Return the [x, y] coordinate for the center point of the cell that contains the specified text.  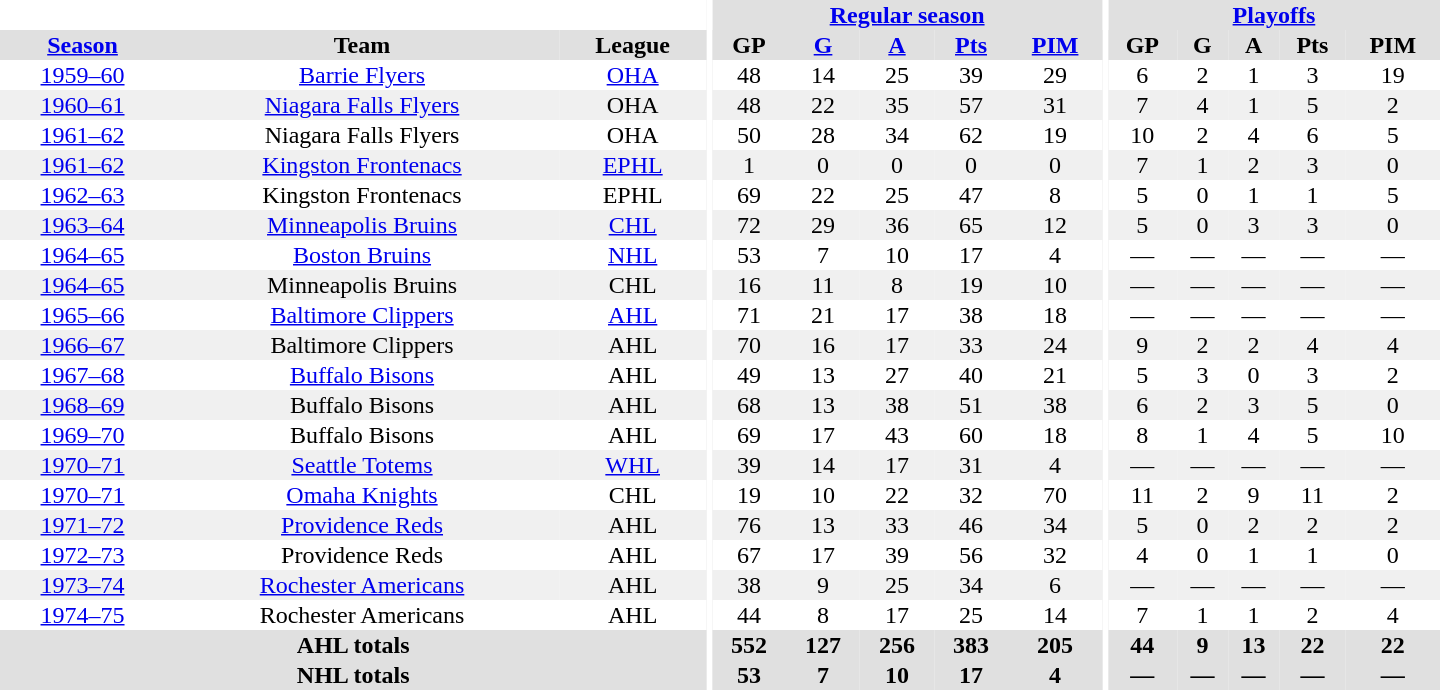
46 [971, 525]
72 [749, 225]
205 [1055, 645]
68 [749, 405]
NHL totals [353, 675]
40 [971, 375]
256 [897, 645]
1966–67 [82, 345]
552 [749, 645]
27 [897, 375]
1968–69 [82, 405]
24 [1055, 345]
AHL totals [353, 645]
127 [823, 645]
1973–74 [82, 585]
36 [897, 225]
1974–75 [82, 615]
383 [971, 645]
50 [749, 135]
Barrie Flyers [362, 75]
57 [971, 105]
67 [749, 555]
43 [897, 435]
1962–63 [82, 195]
51 [971, 405]
League [632, 45]
35 [897, 105]
Playoffs [1274, 15]
28 [823, 135]
Season [82, 45]
12 [1055, 225]
Team [362, 45]
NHL [632, 255]
1963–64 [82, 225]
Regular season [907, 15]
Boston Bruins [362, 255]
Seattle Totems [362, 465]
1967–68 [82, 375]
62 [971, 135]
Omaha Knights [362, 495]
1969–70 [82, 435]
1971–72 [82, 525]
47 [971, 195]
1965–66 [82, 315]
60 [971, 435]
65 [971, 225]
49 [749, 375]
71 [749, 315]
56 [971, 555]
1972–73 [82, 555]
1959–60 [82, 75]
WHL [632, 465]
76 [749, 525]
1960–61 [82, 105]
